From the cell containing the given text, extract its center point as [X, Y] coordinate. 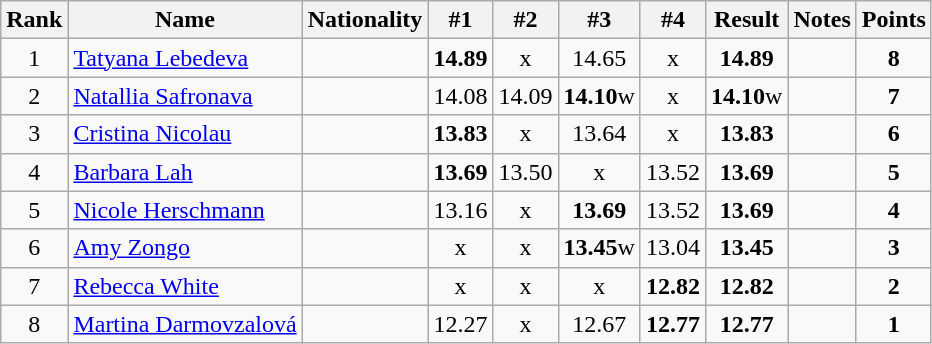
Notes [822, 20]
Martina Darmovzalová [185, 324]
13.50 [526, 172]
#4 [672, 20]
13.64 [599, 134]
Rebecca White [185, 286]
#1 [460, 20]
Barbara Lah [185, 172]
Points [894, 20]
#3 [599, 20]
#2 [526, 20]
14.65 [599, 58]
13.04 [672, 248]
12.27 [460, 324]
Result [746, 20]
Natallia Safronava [185, 96]
Nicole Herschmann [185, 210]
13.45 [746, 248]
13.16 [460, 210]
Nationality [365, 20]
14.09 [526, 96]
Cristina Nicolau [185, 134]
Amy Zongo [185, 248]
Name [185, 20]
14.08 [460, 96]
13.45w [599, 248]
12.67 [599, 324]
Tatyana Lebedeva [185, 58]
Rank [34, 20]
